Scan for the cell matching the given text and deliver its (X, Y) coordinate at center. 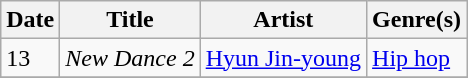
Hyun Jin-young (283, 58)
Date (30, 20)
Hip hop (417, 58)
13 (30, 58)
Genre(s) (417, 20)
New Dance 2 (130, 58)
Artist (283, 20)
Title (130, 20)
